Pinpoint the cell where the given text exists, returning its [X, Y] midpoint coordinate. 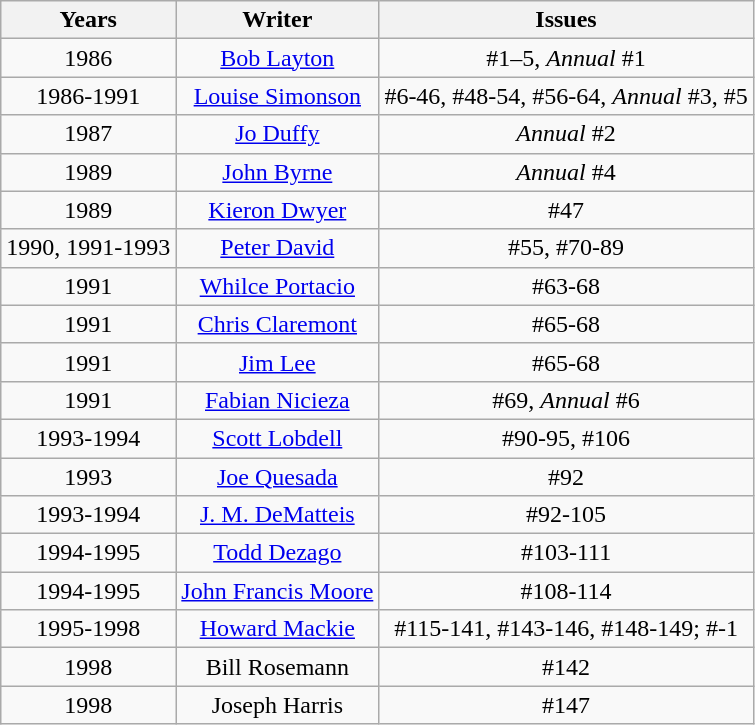
#92 [566, 477]
Kieron Dwyer [278, 210]
#92-105 [566, 515]
#63-68 [566, 286]
#69, Annual #6 [566, 400]
#1–5, Annual #1 [566, 58]
Joseph Harris [278, 705]
1995-1998 [88, 629]
J. M. DeMatteis [278, 515]
#147 [566, 705]
1987 [88, 134]
Peter David [278, 248]
Annual #2 [566, 134]
Annual #4 [566, 172]
#55, #70-89 [566, 248]
#103-111 [566, 553]
Louise Simonson [278, 96]
Bill Rosemann [278, 667]
Jo Duffy [278, 134]
1986-1991 [88, 96]
Howard Mackie [278, 629]
#142 [566, 667]
1986 [88, 58]
Bob Layton [278, 58]
1993 [88, 477]
Issues [566, 20]
John Byrne [278, 172]
#90-95, #106 [566, 438]
#47 [566, 210]
#115-141, #143-146, #148-149; #-1 [566, 629]
Scott Lobdell [278, 438]
Whilce Portacio [278, 286]
Years [88, 20]
#6-46, #48-54, #56-64, Annual #3, #5 [566, 96]
Fabian Nicieza [278, 400]
John Francis Moore [278, 591]
Chris Claremont [278, 324]
Writer [278, 20]
Jim Lee [278, 362]
#108-114 [566, 591]
Todd Dezago [278, 553]
1990, 1991-1993 [88, 248]
Joe Quesada [278, 477]
